Pinpoint the cell where the given text exists, returning its [x, y] midpoint coordinate. 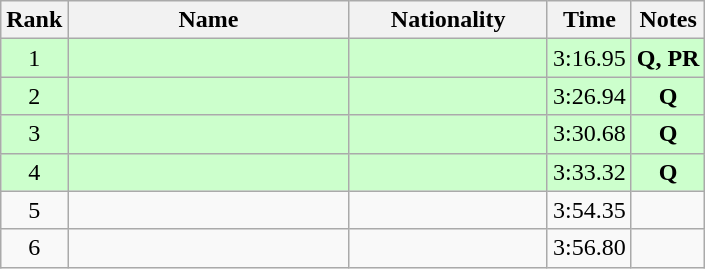
5 [34, 210]
6 [34, 248]
2 [34, 96]
3:33.32 [589, 172]
3:16.95 [589, 58]
3:56.80 [589, 248]
Q, PR [668, 58]
3 [34, 134]
Name [208, 20]
Time [589, 20]
3:54.35 [589, 210]
3:26.94 [589, 96]
3:30.68 [589, 134]
1 [34, 58]
Notes [668, 20]
Rank [34, 20]
4 [34, 172]
Nationality [448, 20]
